Capture the cell that displays the provided text and extract its [x, y] central coordinate. 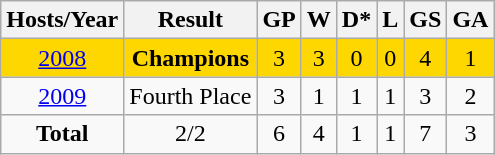
6 [279, 134]
GA [470, 20]
Total [62, 134]
7 [426, 134]
2/2 [190, 134]
L [390, 20]
W [318, 20]
2008 [62, 58]
GP [279, 20]
Hosts/Year [62, 20]
Champions [190, 58]
GS [426, 20]
2009 [62, 96]
Result [190, 20]
Fourth Place [190, 96]
2 [470, 96]
D* [356, 20]
